For the text-containing cell, return its midpoint in (x, y) coordinate format. 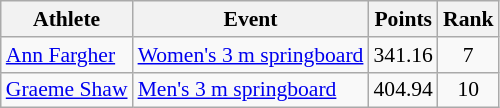
Athlete (67, 19)
Women's 3 m springboard (251, 55)
10 (468, 90)
Rank (468, 19)
341.16 (402, 55)
7 (468, 55)
Event (251, 19)
Points (402, 19)
Ann Fargher (67, 55)
404.94 (402, 90)
Men's 3 m springboard (251, 90)
Graeme Shaw (67, 90)
